Return the [X, Y] coordinate for the center point of the cell that contains the specified text.  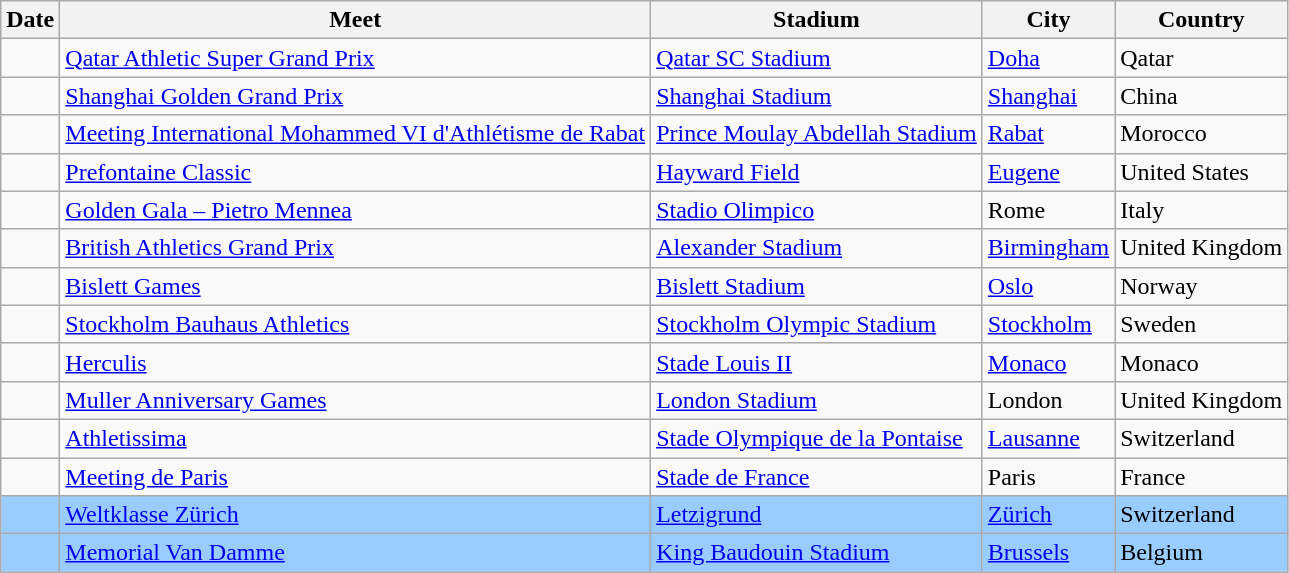
British Athletics Grand Prix [356, 248]
United States [1202, 172]
Eugene [1048, 172]
Country [1202, 20]
Stade de France [817, 477]
King Baudouin Stadium [817, 553]
Qatar SC Stadium [817, 58]
Stockholm [1048, 324]
Brussels [1048, 553]
Qatar [1202, 58]
Stadium [817, 20]
Stockholm Olympic Stadium [817, 324]
Stade Louis II [817, 362]
Date [30, 20]
Paris [1048, 477]
Bislett Games [356, 286]
Norway [1202, 286]
Stade Olympique de la Pontaise [817, 438]
Sweden [1202, 324]
Letzigrund [817, 515]
Hayward Field [817, 172]
City [1048, 20]
Qatar Athletic Super Grand Prix [356, 58]
Stockholm Bauhaus Athletics [356, 324]
Muller Anniversary Games [356, 400]
Memorial Van Damme [356, 553]
Bislett Stadium [817, 286]
Rabat [1048, 134]
Shanghai Stadium [817, 96]
Lausanne [1048, 438]
Meet [356, 20]
Morocco [1202, 134]
Athletissima [356, 438]
Golden Gala – Pietro Mennea [356, 210]
Oslo [1048, 286]
France [1202, 477]
Zürich [1048, 515]
Weltklasse Zürich [356, 515]
London Stadium [817, 400]
Meeting International Mohammed VI d'Athlétisme de Rabat [356, 134]
Prince Moulay Abdellah Stadium [817, 134]
Meeting de Paris [356, 477]
Birmingham [1048, 248]
Italy [1202, 210]
Belgium [1202, 553]
Shanghai [1048, 96]
China [1202, 96]
Rome [1048, 210]
Herculis [356, 362]
Doha [1048, 58]
Shanghai Golden Grand Prix [356, 96]
London [1048, 400]
Prefontaine Classic [356, 172]
Alexander Stadium [817, 248]
Stadio Olimpico [817, 210]
